Identify which cell holds the provided text, then report its (x, y) central coordinate. 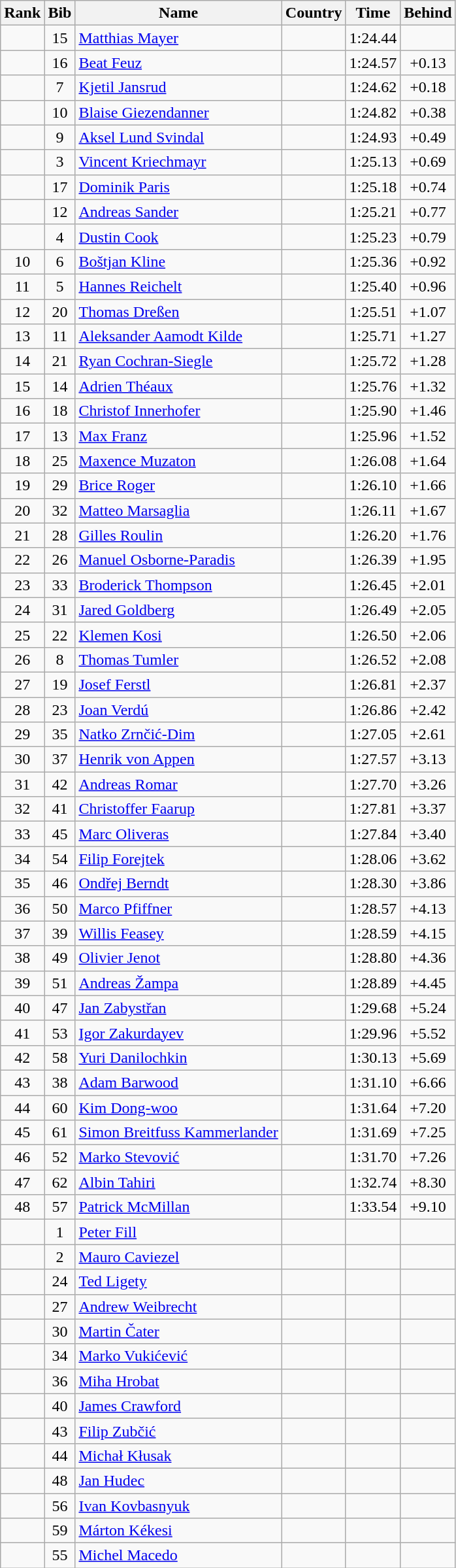
+6.66 (428, 1082)
Filip Forejtek (178, 859)
49 (60, 958)
+0.49 (428, 137)
Klemen Kosi (178, 635)
1:27.05 (373, 735)
1:28.30 (373, 884)
+1.64 (428, 461)
1:24.62 (373, 88)
54 (60, 859)
Ivan Kovbasnyuk (178, 1505)
+1.07 (428, 312)
Aleksander Aamodt Kilde (178, 337)
+1.95 (428, 560)
+0.18 (428, 88)
1:26.39 (373, 560)
Willis Feasey (178, 933)
51 (60, 983)
Igor Zakurdayev (178, 1033)
Rank (22, 13)
Brice Roger (178, 486)
4 (60, 237)
Josef Ferstl (178, 684)
+4.45 (428, 983)
+3.13 (428, 759)
53 (60, 1033)
Time (373, 13)
+4.15 (428, 933)
+1.66 (428, 486)
1:24.93 (373, 137)
Marco Pfiffner (178, 909)
Henrik von Appen (178, 759)
1 (60, 1232)
Michel Macedo (178, 1556)
1:31.69 (373, 1133)
Adrien Théaux (178, 386)
+0.79 (428, 237)
1:24.57 (373, 63)
Natko Zrnčić-Dim (178, 735)
+0.74 (428, 187)
James Crawford (178, 1406)
+2.08 (428, 659)
6 (60, 261)
+7.25 (428, 1133)
Ondřej Berndt (178, 884)
1:27.84 (373, 834)
52 (60, 1158)
1:29.96 (373, 1033)
Matthias Mayer (178, 38)
Simon Breitfuss Kammerlander (178, 1133)
1:25.21 (373, 212)
1:25.76 (373, 386)
1:26.52 (373, 659)
+2.61 (428, 735)
+1.32 (428, 386)
Martin Čater (178, 1331)
+1.27 (428, 337)
Name (178, 13)
5 (60, 286)
Jan Zabystřan (178, 1008)
+3.62 (428, 859)
8 (60, 659)
Bib (60, 13)
1:24.44 (373, 38)
+2.37 (428, 684)
55 (60, 1556)
Blaise Giezendanner (178, 112)
+0.77 (428, 212)
+0.92 (428, 261)
Christoffer Faarup (178, 809)
1:28.57 (373, 909)
Country (314, 13)
1:26.81 (373, 684)
1:25.90 (373, 411)
1:25.40 (373, 286)
+0.38 (428, 112)
Andreas Romar (178, 784)
+2.06 (428, 635)
+5.69 (428, 1058)
Kjetil Jansrud (178, 88)
1:26.10 (373, 486)
Miha Hrobat (178, 1381)
1:26.08 (373, 461)
1:28.59 (373, 933)
1:26.50 (373, 635)
Dominik Paris (178, 187)
Christof Innerhofer (178, 411)
+4.13 (428, 909)
1:31.70 (373, 1158)
1:33.54 (373, 1207)
+9.10 (428, 1207)
+1.46 (428, 411)
1:24.82 (373, 112)
+2.05 (428, 610)
Thomas Dreßen (178, 312)
7 (60, 88)
Marko Vukićević (178, 1356)
+3.26 (428, 784)
1:31.10 (373, 1082)
Marko Stevović (178, 1158)
+1.67 (428, 510)
Gilles Roulin (178, 535)
Jared Goldberg (178, 610)
58 (60, 1058)
+3.86 (428, 884)
Michał Kłusak (178, 1456)
+3.37 (428, 809)
Mauro Caviezel (178, 1257)
1:29.68 (373, 1008)
2 (60, 1257)
+0.13 (428, 63)
1:27.57 (373, 759)
Yuri Danilochkin (178, 1058)
1:25.71 (373, 337)
Ted Ligety (178, 1282)
Maxence Muzaton (178, 461)
Filip Zubčić (178, 1431)
1:31.64 (373, 1108)
50 (60, 909)
1:26.11 (373, 510)
Patrick McMillan (178, 1207)
Max Franz (178, 436)
Vincent Kriechmayr (178, 162)
Ryan Cochran-Siegle (178, 361)
+2.01 (428, 585)
Andrew Weibrecht (178, 1307)
Manuel Osborne-Paradis (178, 560)
Behind (428, 13)
1:25.13 (373, 162)
Aksel Lund Svindal (178, 137)
+1.28 (428, 361)
1:30.13 (373, 1058)
+4.36 (428, 958)
1:28.06 (373, 859)
1:26.49 (373, 610)
Boštjan Kline (178, 261)
1:28.89 (373, 983)
+8.30 (428, 1182)
+5.52 (428, 1033)
1:26.86 (373, 709)
Jan Hudec (178, 1480)
+0.96 (428, 286)
Joan Verdú (178, 709)
1:27.81 (373, 809)
+1.76 (428, 535)
62 (60, 1182)
Thomas Tumler (178, 659)
59 (60, 1531)
1:25.23 (373, 237)
Dustin Cook (178, 237)
57 (60, 1207)
1:26.45 (373, 585)
Kim Dong-woo (178, 1108)
1:27.70 (373, 784)
+2.42 (428, 709)
1:25.51 (373, 312)
1:28.80 (373, 958)
+1.52 (428, 436)
Hannes Reichelt (178, 286)
9 (60, 137)
Olivier Jenot (178, 958)
56 (60, 1505)
+7.26 (428, 1158)
61 (60, 1133)
Matteo Marsaglia (178, 510)
1:26.20 (373, 535)
3 (60, 162)
Peter Fill (178, 1232)
1:25.18 (373, 187)
Broderick Thompson (178, 585)
1:25.36 (373, 261)
60 (60, 1108)
Marc Oliveras (178, 834)
Andreas Žampa (178, 983)
1:32.74 (373, 1182)
+5.24 (428, 1008)
Adam Barwood (178, 1082)
+0.69 (428, 162)
Albin Tahiri (178, 1182)
Andreas Sander (178, 212)
Beat Feuz (178, 63)
1:25.96 (373, 436)
+3.40 (428, 834)
1:25.72 (373, 361)
+7.20 (428, 1108)
Márton Kékesi (178, 1531)
